Locate the cell with the specified text and output its (X, Y) center coordinate. 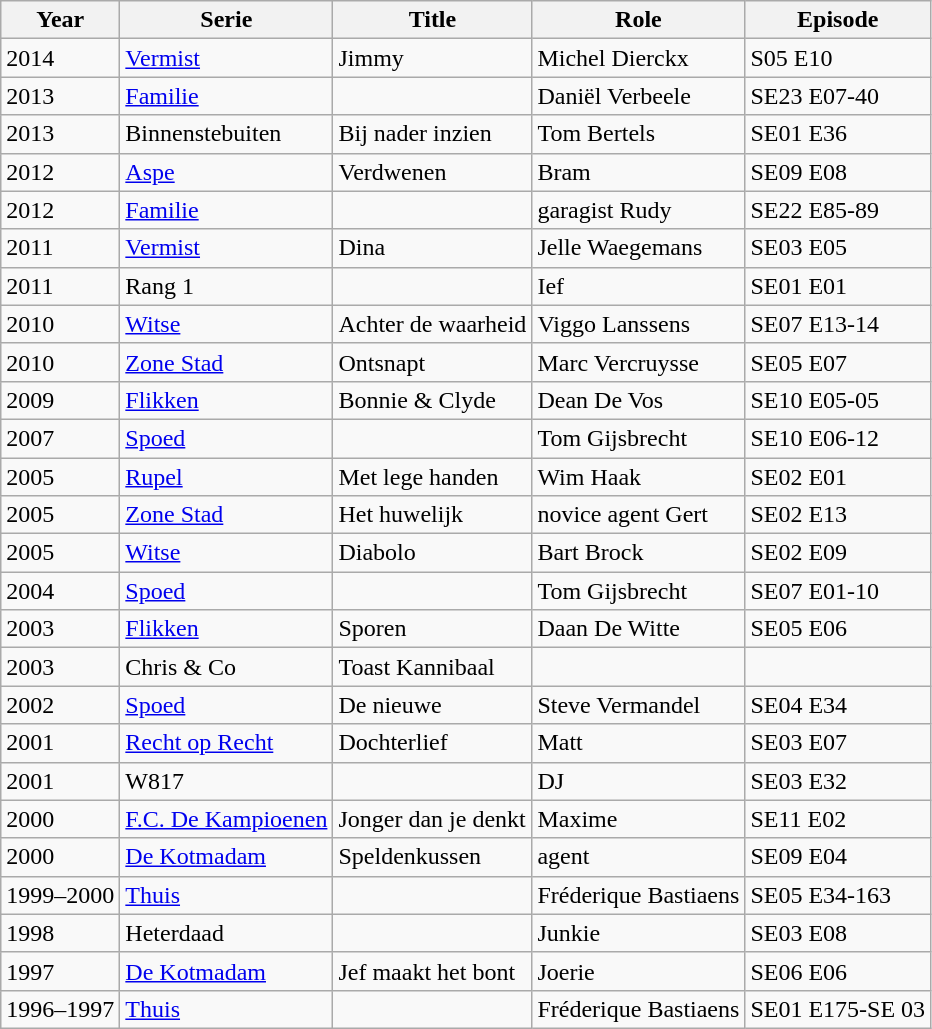
Ief (638, 286)
Viggo Lanssens (638, 324)
1997 (60, 971)
novice agent Gert (638, 515)
SE03 E32 (838, 781)
agent (638, 857)
SE10 E06-12 (838, 438)
SE01 E175-SE 03 (838, 1009)
Bart Brock (638, 553)
garagist Rudy (638, 210)
2004 (60, 591)
SE02 E13 (838, 515)
Junkie (638, 933)
SE22 E85-89 (838, 210)
Chris & Co (226, 667)
2007 (60, 438)
SE07 E13-14 (838, 324)
Jelle Waegemans (638, 248)
Bram (638, 172)
Steve Vermandel (638, 705)
SE05 E06 (838, 629)
SE01 E36 (838, 134)
1998 (60, 933)
1996–1997 (60, 1009)
SE05 E07 (838, 362)
Daan De Witte (638, 629)
De nieuwe (432, 705)
SE01 E01 (838, 286)
Het huwelijk (432, 515)
Dean De Vos (638, 400)
Episode (838, 20)
Serie (226, 20)
SE05 E34-163 (838, 895)
Jimmy (432, 58)
W817 (226, 781)
SE02 E09 (838, 553)
Dochterlief (432, 743)
Jonger dan je denkt (432, 819)
Recht op Recht (226, 743)
SE10 E05-05 (838, 400)
1999–2000 (60, 895)
SE07 E01-10 (838, 591)
Rang 1 (226, 286)
Marc Vercruysse (638, 362)
Wim Haak (638, 477)
SE09 E08 (838, 172)
Ontsnapt (432, 362)
SE11 E02 (838, 819)
F.C. De Kampioenen (226, 819)
Matt (638, 743)
Toast Kannibaal (432, 667)
SE06 E06 (838, 971)
SE02 E01 (838, 477)
SE04 E34 (838, 705)
Sporen (432, 629)
Bonnie & Clyde (432, 400)
S05 E10 (838, 58)
Achter de waarheid (432, 324)
Daniël Verbeele (638, 96)
Met lege handen (432, 477)
Michel Dierckx (638, 58)
DJ (638, 781)
SE23 E07-40 (838, 96)
Diabolo (432, 553)
SE03 E08 (838, 933)
2014 (60, 58)
Rupel (226, 477)
Bij nader inzien (432, 134)
SE03 E05 (838, 248)
SE03 E07 (838, 743)
Aspe (226, 172)
2009 (60, 400)
Dina (432, 248)
Maxime (638, 819)
SE09 E04 (838, 857)
Title (432, 20)
Year (60, 20)
Tom Bertels (638, 134)
Verdwenen (432, 172)
Heterdaad (226, 933)
Binnenstebuiten (226, 134)
Joerie (638, 971)
Speldenkussen (432, 857)
Role (638, 20)
Jef maakt het bont (432, 971)
2002 (60, 705)
